Return (X, Y) of the center of cell containing provided text 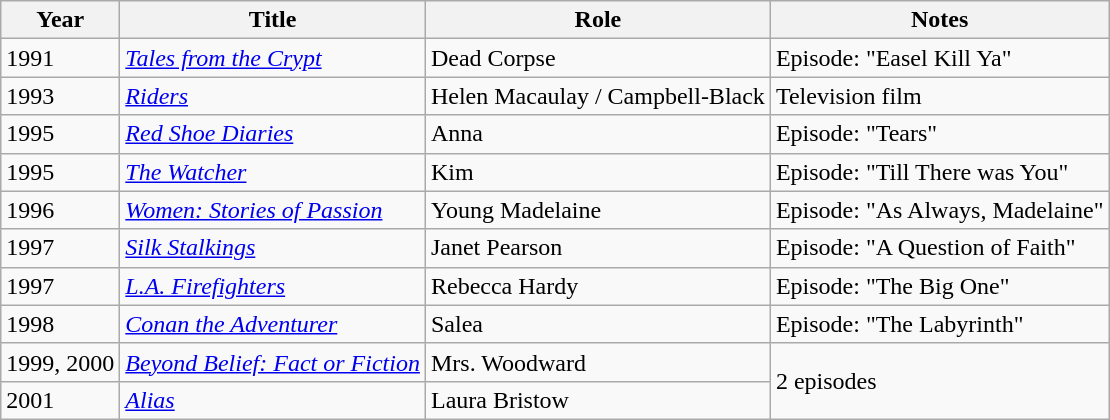
1999, 2000 (60, 362)
Year (60, 20)
Salea (598, 324)
Silk Stalkings (273, 248)
2001 (60, 400)
Episode: "The Big One" (940, 286)
Episode: "Tears" (940, 134)
Conan the Adventurer (273, 324)
Laura Bristow (598, 400)
1993 (60, 96)
Beyond Belief: Fact or Fiction (273, 362)
Helen Macaulay / Campbell-Black (598, 96)
Episode: "The Labyrinth" (940, 324)
Episode: "Easel Kill Ya" (940, 58)
1996 (60, 210)
Role (598, 20)
Young Madelaine (598, 210)
Anna (598, 134)
Riders (273, 96)
Television film (940, 96)
Rebecca Hardy (598, 286)
Notes (940, 20)
Kim (598, 172)
Red Shoe Diaries (273, 134)
Women: Stories of Passion (273, 210)
2 episodes (940, 381)
Dead Corpse (598, 58)
Tales from the Crypt (273, 58)
Mrs. Woodward (598, 362)
Janet Pearson (598, 248)
1991 (60, 58)
Title (273, 20)
Episode: "Till There was You" (940, 172)
L.A. Firefighters (273, 286)
Alias (273, 400)
The Watcher (273, 172)
Episode: "A Question of Faith" (940, 248)
1998 (60, 324)
Episode: "As Always, Madelaine" (940, 210)
